For the text-containing cell, return its midpoint in [X, Y] coordinate format. 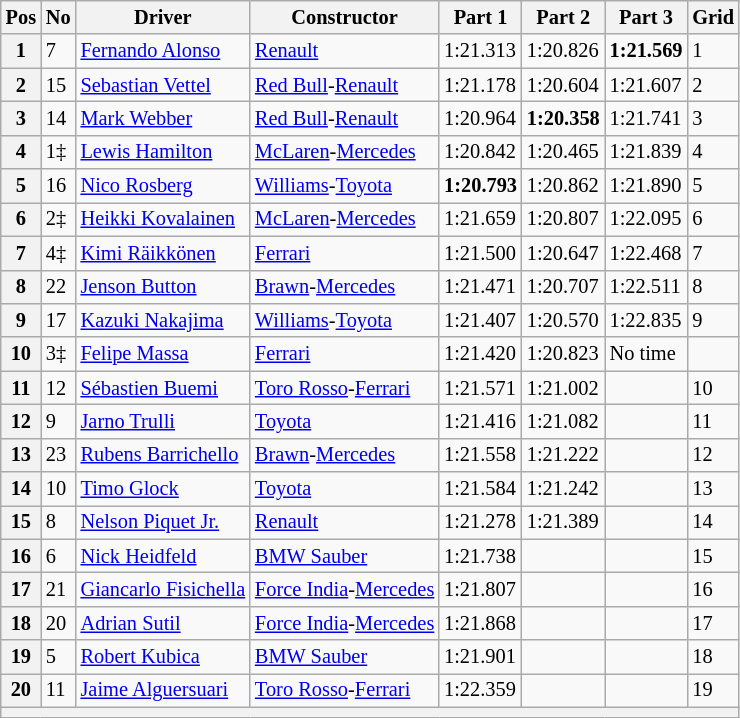
1:21.607 [646, 85]
1:22.835 [646, 320]
Pos [21, 17]
Sebastian Vettel [163, 85]
1:21.278 [480, 522]
1:20.826 [564, 51]
1‡ [58, 152]
Part 2 [564, 17]
1:21.002 [564, 388]
1:21.901 [480, 657]
1:20.465 [564, 152]
Giancarlo Fisichella [163, 589]
No time [646, 354]
1:21.500 [480, 253]
Jenson Button [163, 287]
1:21.313 [480, 51]
1:21.222 [564, 455]
1:22.095 [646, 219]
Sébastien Buemi [163, 388]
Heikki Kovalainen [163, 219]
1:22.359 [480, 690]
Timo Glock [163, 489]
1:21.868 [480, 623]
Grid [713, 17]
1:21.178 [480, 85]
1:21.839 [646, 152]
Mark Webber [163, 118]
1:20.823 [564, 354]
Kimi Räikkönen [163, 253]
Kazuki Nakajima [163, 320]
1:20.570 [564, 320]
1:20.647 [564, 253]
3‡ [58, 354]
21 [58, 589]
1:20.964 [480, 118]
1:22.511 [646, 287]
Adrian Sutil [163, 623]
1:21.558 [480, 455]
Nico Rosberg [163, 186]
1:20.842 [480, 152]
1:21.471 [480, 287]
No [58, 17]
Felipe Massa [163, 354]
Driver [163, 17]
Fernando Alonso [163, 51]
2‡ [58, 219]
1:21.569 [646, 51]
1:22.468 [646, 253]
1:21.571 [480, 388]
1:21.416 [480, 421]
1:21.584 [480, 489]
1:21.738 [480, 556]
22 [58, 287]
Robert Kubica [163, 657]
Part 3 [646, 17]
1:21.242 [564, 489]
1:20.358 [564, 118]
Nelson Piquet Jr. [163, 522]
Lewis Hamilton [163, 152]
1:21.741 [646, 118]
1:20.707 [564, 287]
1:20.604 [564, 85]
Part 1 [480, 17]
Rubens Barrichello [163, 455]
Jarno Trulli [163, 421]
4‡ [58, 253]
1:20.807 [564, 219]
1:21.407 [480, 320]
1:20.793 [480, 186]
Constructor [344, 17]
1:21.389 [564, 522]
1:21.082 [564, 421]
1:21.890 [646, 186]
Jaime Alguersuari [163, 690]
1:20.862 [564, 186]
1:21.807 [480, 589]
23 [58, 455]
Nick Heidfeld [163, 556]
1:21.420 [480, 354]
1:21.659 [480, 219]
